Provide the [X, Y] coordinate of the cell's center where the given text is located.  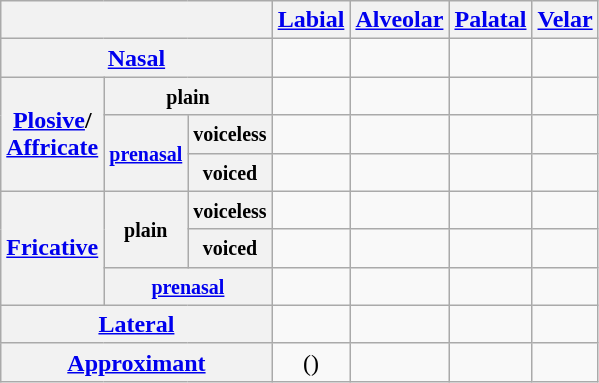
() [311, 362]
Approximant [136, 362]
Labial [311, 20]
Palatal [490, 20]
Velar [565, 20]
Plosive/Affricate [52, 134]
Fricative [52, 248]
Nasal [136, 58]
Alveolar [400, 20]
Lateral [136, 324]
